Return (X, Y) of the center of cell containing provided text 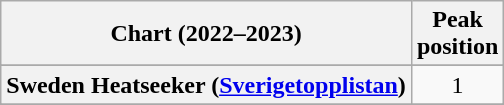
Chart (2022–2023) (206, 34)
1 (457, 85)
Sweden Heatseeker (Sverigetopplistan) (206, 85)
Peakposition (457, 34)
